Identify which cell holds the provided text, then report its (x, y) central coordinate. 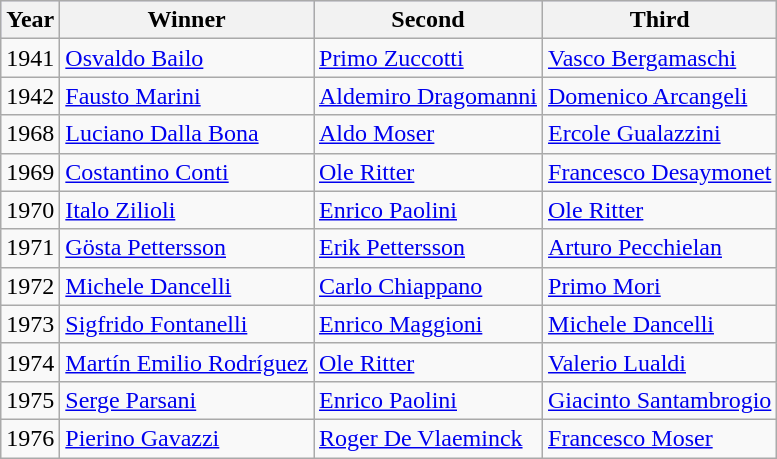
Francesco Desaymonet (660, 172)
Winner (187, 20)
Erik Pettersson (428, 248)
Luciano Dalla Bona (187, 134)
Serge Parsani (187, 400)
Osvaldo Bailo (187, 58)
1970 (30, 210)
Italo Zilioli (187, 210)
1973 (30, 324)
Valerio Lualdi (660, 362)
Ercole Gualazzini (660, 134)
1971 (30, 248)
Enrico Maggioni (428, 324)
Roger De Vlaeminck (428, 438)
Fausto Marini (187, 96)
Giacinto Santambrogio (660, 400)
Year (30, 20)
1972 (30, 286)
1941 (30, 58)
Vasco Bergamaschi (660, 58)
Pierino Gavazzi (187, 438)
Sigfrido Fontanelli (187, 324)
Gösta Pettersson (187, 248)
Francesco Moser (660, 438)
Aldemiro Dragomanni (428, 96)
Costantino Conti (187, 172)
1975 (30, 400)
1974 (30, 362)
1976 (30, 438)
Carlo Chiappano (428, 286)
1968 (30, 134)
Martín Emilio Rodríguez (187, 362)
Third (660, 20)
Primo Mori (660, 286)
Domenico Arcangeli (660, 96)
Second (428, 20)
1969 (30, 172)
Primo Zuccotti (428, 58)
Aldo Moser (428, 134)
Arturo Pecchielan (660, 248)
1942 (30, 96)
